Determine the [X, Y] coordinate at the center of the cell enclosing the given text.  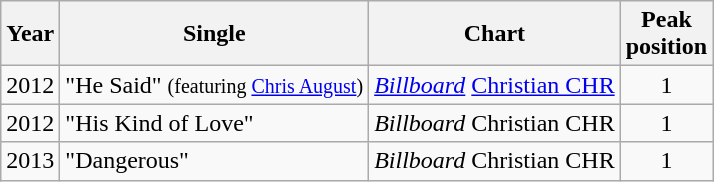
Chart [495, 34]
2013 [30, 161]
Single [214, 34]
"Dangerous" [214, 161]
Year [30, 34]
"He Said" (featuring Chris August) [214, 85]
"His Kind of Love" [214, 123]
Peakposition [666, 34]
